Identify which cell holds the provided text, then report its (X, Y) central coordinate. 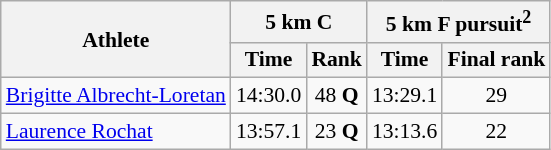
29 (496, 96)
13:13.6 (404, 132)
13:57.1 (268, 132)
5 km C (299, 22)
13:29.1 (404, 96)
Brigitte Albrecht-Loretan (116, 96)
23 Q (336, 132)
Laurence Rochat (116, 132)
48 Q (336, 96)
Athlete (116, 40)
Rank (336, 60)
22 (496, 132)
14:30.0 (268, 96)
5 km F pursuit2 (458, 22)
Final rank (496, 60)
